Find where the given text appears and provide that cell's center as (x, y) coordinate. 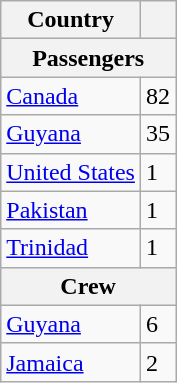
Jamaica (71, 362)
6 (158, 324)
35 (158, 134)
United States (71, 172)
Country (71, 20)
Passengers (88, 58)
2 (158, 362)
Trinidad (71, 248)
Canada (71, 96)
Pakistan (71, 210)
82 (158, 96)
Crew (88, 286)
